Output the [X, Y] coordinate of the center of the cell containing the given text.  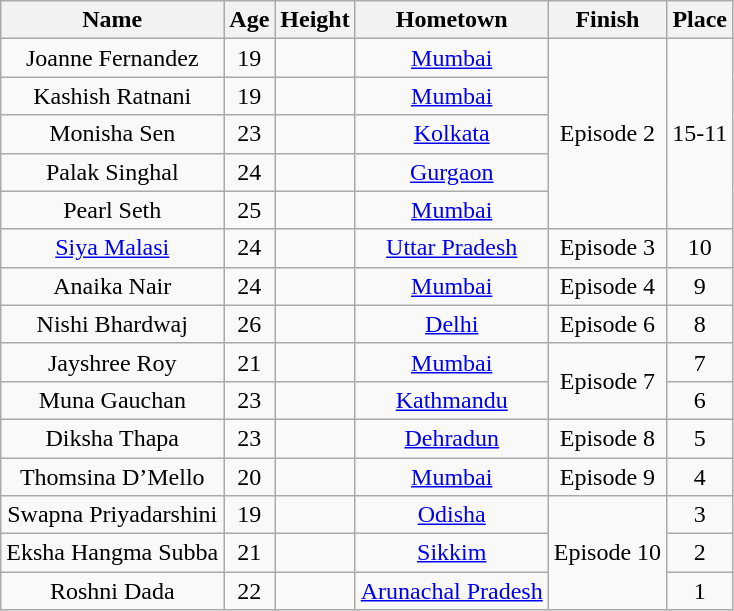
Swapna Priyadarshini [112, 515]
Height [315, 20]
Kathmandu [452, 400]
Name [112, 20]
Episode 9 [607, 477]
Place [700, 20]
Odisha [452, 515]
9 [700, 286]
Diksha Thapa [112, 438]
1 [700, 591]
26 [250, 324]
Uttar Pradesh [452, 248]
8 [700, 324]
Anaika Nair [112, 286]
Palak Singhal [112, 172]
Eksha Hangma Subba [112, 553]
Joanne Fernandez [112, 58]
Thomsina D’Mello [112, 477]
Hometown [452, 20]
Delhi [452, 324]
Monisha Sen [112, 134]
Gurgaon [452, 172]
Roshni Dada [112, 591]
Nishi Bhardwaj [112, 324]
7 [700, 362]
4 [700, 477]
20 [250, 477]
15-11 [700, 134]
Episode 4 [607, 286]
6 [700, 400]
Kashish Ratnani [112, 96]
Siya Malasi [112, 248]
5 [700, 438]
10 [700, 248]
Pearl Seth [112, 210]
Arunachal Pradesh [452, 591]
Finish [607, 20]
Sikkim [452, 553]
25 [250, 210]
Episode 6 [607, 324]
3 [700, 515]
Muna Gauchan [112, 400]
Dehradun [452, 438]
Episode 8 [607, 438]
Episode 3 [607, 248]
Episode 7 [607, 381]
Kolkata [452, 134]
Episode 10 [607, 553]
Episode 2 [607, 134]
22 [250, 591]
Jayshree Roy [112, 362]
Age [250, 20]
2 [700, 553]
